Search for the cell housing the specified text and yield its (X, Y) center coordinate. 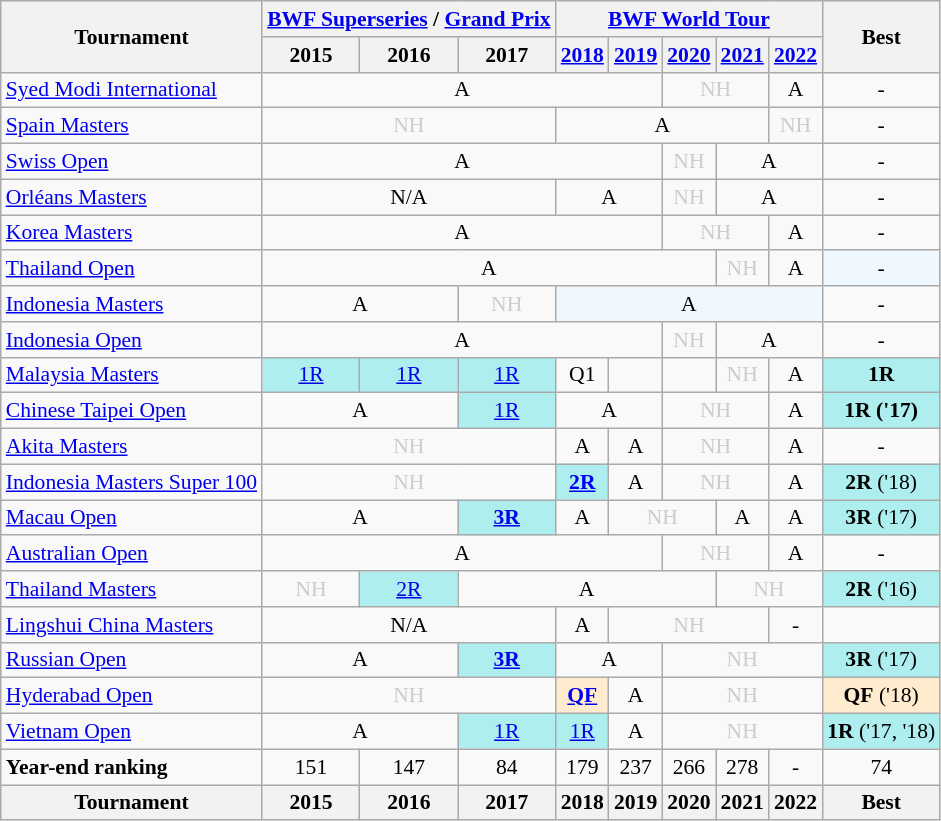
Orléans Masters (132, 197)
Thailand Open (132, 269)
237 (636, 767)
Akita Masters (132, 447)
Russian Open (132, 660)
Swiss Open (132, 162)
1R ('17, '18) (881, 732)
Syed Modi International (132, 90)
2R ('16) (881, 589)
74 (881, 767)
QF (582, 696)
1R ('17) (881, 411)
266 (688, 767)
BWF World Tour (689, 19)
Year-end ranking (132, 767)
151 (311, 767)
Thailand Masters (132, 589)
179 (582, 767)
Malaysia Masters (132, 375)
Australian Open (132, 554)
147 (409, 767)
QF ('18) (881, 696)
Korea Masters (132, 233)
Chinese Taipei Open (132, 411)
BWF Superseries / Grand Prix (409, 19)
Lingshui China Masters (132, 625)
84 (507, 767)
2R ('18) (881, 482)
Spain Masters (132, 126)
Hyderabad Open (132, 696)
Indonesia Masters Super 100 (132, 482)
Indonesia Masters (132, 304)
278 (742, 767)
Macau Open (132, 518)
Vietnam Open (132, 732)
Q1 (582, 375)
Indonesia Open (132, 340)
